Detect which cell encompasses the target text, then output its (X, Y) center coordinate. 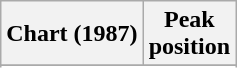
Chart (1987) (72, 34)
Peakposition (189, 34)
